Capture the cell that displays the provided text and extract its (X, Y) central coordinate. 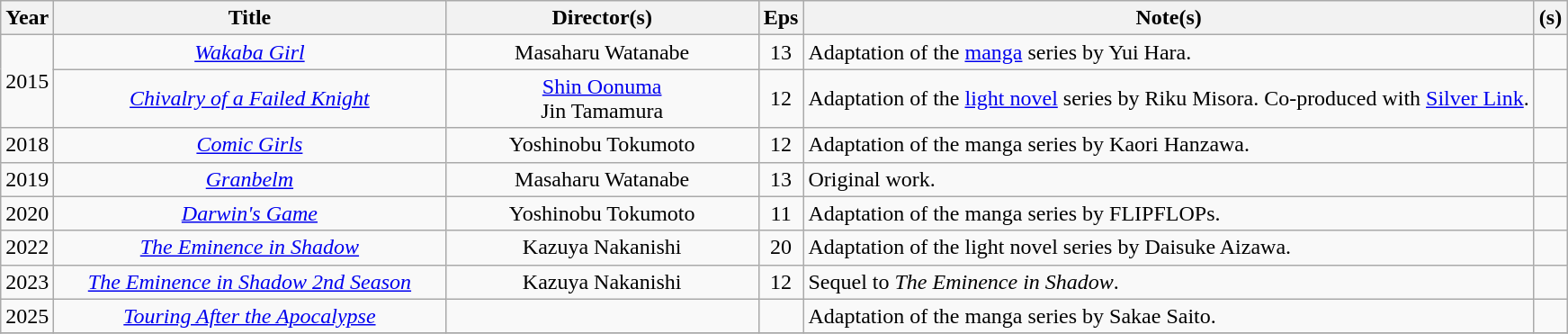
Adaptation of the manga series by Yui Hara. (1169, 52)
Original work. (1169, 179)
2022 (27, 248)
The Eminence in Shadow 2nd Season (250, 282)
11 (781, 213)
Adaptation of the manga series by FLIPFLOPs. (1169, 213)
2025 (27, 316)
Year (27, 18)
20 (781, 248)
(s) (1550, 18)
Note(s) (1169, 18)
Comic Girls (250, 145)
2023 (27, 282)
2015 (27, 81)
Eps (781, 18)
Director(s) (602, 18)
Touring After the Apocalypse (250, 316)
2020 (27, 213)
Wakaba Girl (250, 52)
Chivalry of a Failed Knight (250, 99)
Granbelm (250, 179)
Title (250, 18)
Sequel to The Eminence in Shadow. (1169, 282)
2018 (27, 145)
Adaptation of the manga series by Sakae Saito. (1169, 316)
The Eminence in Shadow (250, 248)
Adaptation of the light novel series by Riku Misora. Co-produced with Silver Link. (1169, 99)
Adaptation of the manga series by Kaori Hanzawa. (1169, 145)
Adaptation of the light novel series by Daisuke Aizawa. (1169, 248)
Shin OonumaJin Tamamura (602, 99)
Darwin's Game (250, 213)
2019 (27, 179)
